Identify which cell holds the provided text, then report its (x, y) central coordinate. 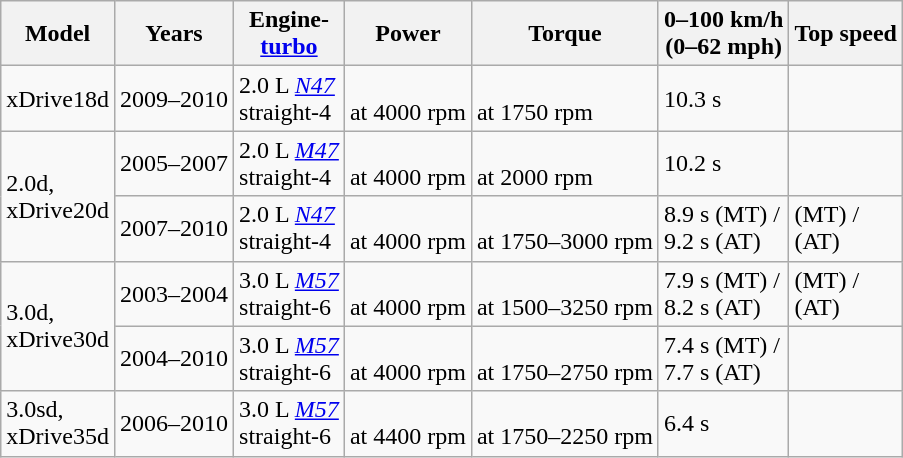
2.0d, xDrive20d (58, 196)
Engine- turbo (290, 34)
at 1750–2750 rpm (564, 358)
7.9 s (MT) / 8.2 s (AT) (723, 294)
at 2000 rpm (564, 164)
Torque (564, 34)
Model (58, 34)
2007–2010 (174, 228)
2006–2010 (174, 424)
2004–2010 (174, 358)
7.4 s (MT) / 7.7 s (AT) (723, 358)
at 1750–2250 rpm (564, 424)
3.0sd, xDrive35d (58, 424)
2003–2004 (174, 294)
2009–2010 (174, 98)
2005–2007 (174, 164)
xDrive18d (58, 98)
at 1750 rpm (564, 98)
10.2 s (723, 164)
10.3 s (723, 98)
Years (174, 34)
8.9 s (MT) / 9.2 s (AT) (723, 228)
at 1500–3250 rpm (564, 294)
0–100 km/h (0–62 mph) (723, 34)
3.0d, xDrive30d (58, 326)
Top speed (846, 34)
Power (408, 34)
2.0 L M47 straight-4 (290, 164)
at 4400 rpm (408, 424)
6.4 s (723, 424)
at 1750–3000 rpm (564, 228)
